Locate the cell with the specified text and output its (X, Y) center coordinate. 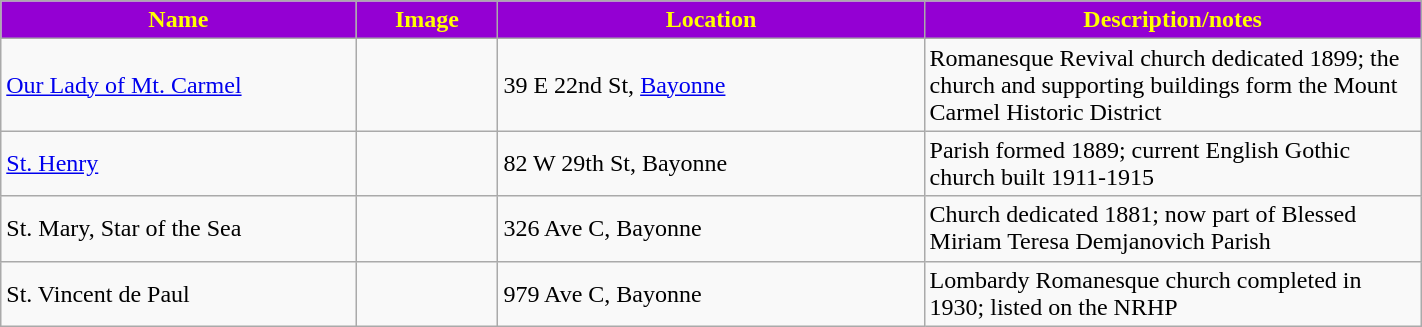
Church dedicated 1881; now part of Blessed Miriam Teresa Demjanovich Parish (1172, 228)
Our Lady of Mt. Carmel (178, 85)
St. Mary, Star of the Sea (178, 228)
Romanesque Revival church dedicated 1899; the church and supporting buildings form the Mount Carmel Historic District (1172, 85)
Location (711, 20)
82 W 29th St, Bayonne (711, 164)
St. Vincent de Paul (178, 294)
39 E 22nd St, Bayonne (711, 85)
Parish formed 1889; current English Gothic church built 1911-1915 (1172, 164)
Image (427, 20)
979 Ave C, Bayonne (711, 294)
Name (178, 20)
Lombardy Romanesque church completed in 1930; listed on the NRHP (1172, 294)
Description/notes (1172, 20)
St. Henry (178, 164)
326 Ave C, Bayonne (711, 228)
